Output the (x, y) coordinate of the center of the cell containing the given text.  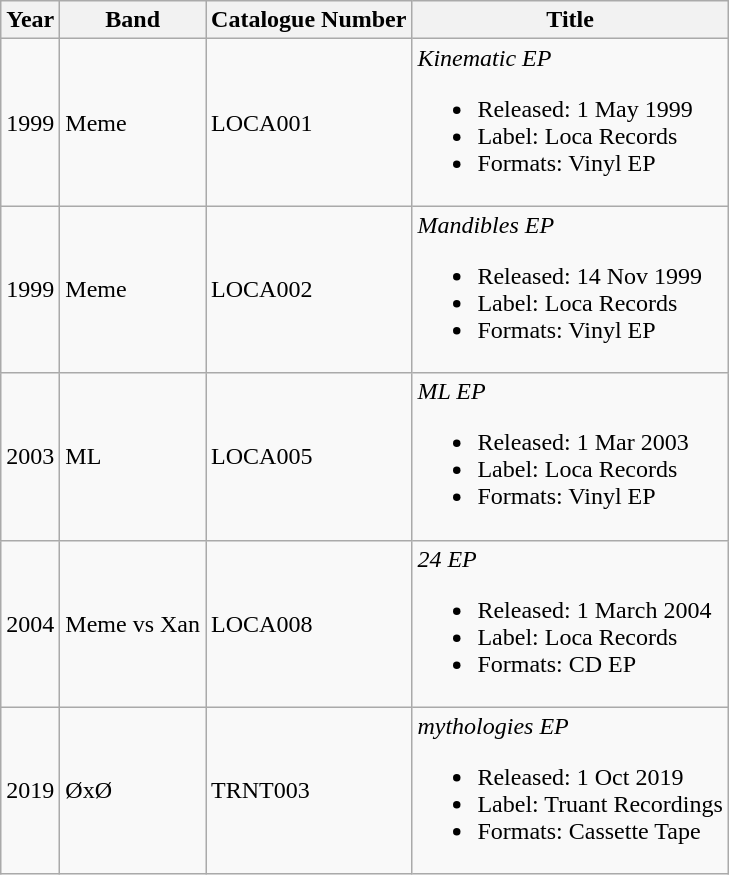
mythologies EPReleased: 1 Oct 2019Label: Truant RecordingsFormats: Cassette Tape (570, 790)
Mandibles EPReleased: 14 Nov 1999Label: Loca RecordsFormats: Vinyl EP (570, 290)
2004 (30, 624)
2003 (30, 456)
LOCA008 (309, 624)
ML (133, 456)
Meme vs Xan (133, 624)
LOCA002 (309, 290)
Year (30, 20)
24 EPReleased: 1 March 2004Label: Loca RecordsFormats: CD EP (570, 624)
TRNT003 (309, 790)
2019 (30, 790)
Band (133, 20)
LOCA001 (309, 122)
LOCA005 (309, 456)
ML EPReleased: 1 Mar 2003Label: Loca RecordsFormats: Vinyl EP (570, 456)
Catalogue Number (309, 20)
ØxØ (133, 790)
Title (570, 20)
Kinematic EPReleased: 1 May 1999Label: Loca RecordsFormats: Vinyl EP (570, 122)
